Extract the [x, y] coordinate from the center of the cell holding the provided text.  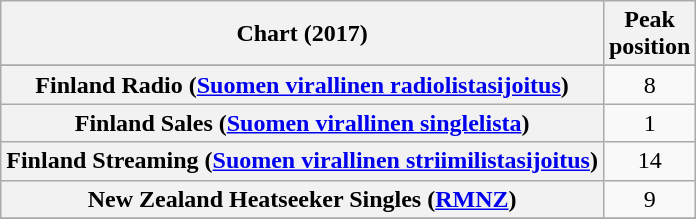
New Zealand Heatseeker Singles (RMNZ) [302, 199]
8 [649, 85]
Finland Radio (Suomen virallinen radiolistasijoitus) [302, 85]
9 [649, 199]
Peakposition [649, 34]
Chart (2017) [302, 34]
Finland Streaming (Suomen virallinen striimilistasijoitus) [302, 161]
Finland Sales (Suomen virallinen singlelista) [302, 123]
14 [649, 161]
1 [649, 123]
